For the text-containing cell, return its midpoint in (x, y) coordinate format. 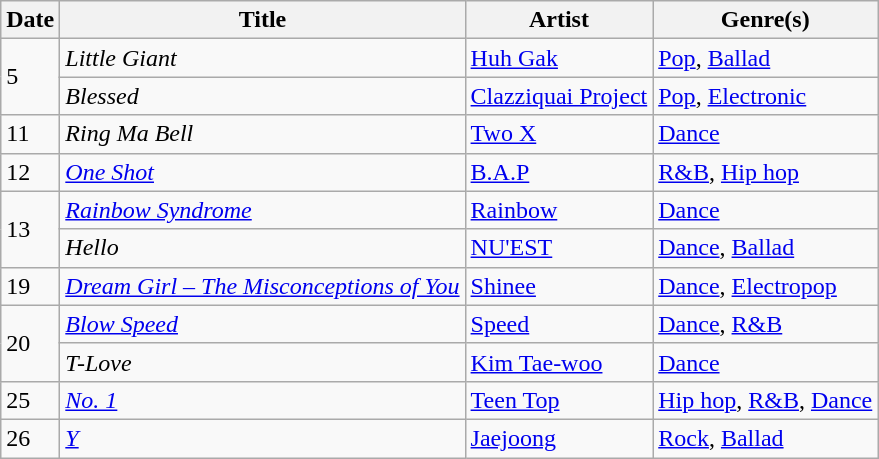
Blessed (262, 96)
5 (30, 77)
NU'EST (559, 248)
T-Love (262, 362)
Rainbow (559, 210)
Pop, Electronic (766, 96)
Y (262, 438)
11 (30, 134)
Teen Top (559, 400)
Clazziquai Project (559, 96)
12 (30, 172)
Pop, Ballad (766, 58)
Shinee (559, 286)
Artist (559, 20)
26 (30, 438)
Rainbow Syndrome (262, 210)
B.A.P (559, 172)
Blow Speed (262, 324)
Huh Gak (559, 58)
Ring Ma Bell (262, 134)
25 (30, 400)
Kim Tae-woo (559, 362)
Dance, Ballad (766, 248)
Dream Girl – The Misconceptions of You (262, 286)
Jaejoong (559, 438)
Little Giant (262, 58)
Hello (262, 248)
No. 1 (262, 400)
19 (30, 286)
Speed (559, 324)
Hip hop, R&B, Dance (766, 400)
Dance, R&B (766, 324)
Genre(s) (766, 20)
Dance, Electropop (766, 286)
Date (30, 20)
Title (262, 20)
R&B, Hip hop (766, 172)
Rock, Ballad (766, 438)
13 (30, 229)
One Shot (262, 172)
20 (30, 343)
Two X (559, 134)
